Detect which cell encompasses the target text, then output its (x, y) center coordinate. 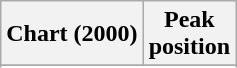
Peakposition (189, 34)
Chart (2000) (72, 34)
